Search for the cell housing the specified text and yield its [x, y] center coordinate. 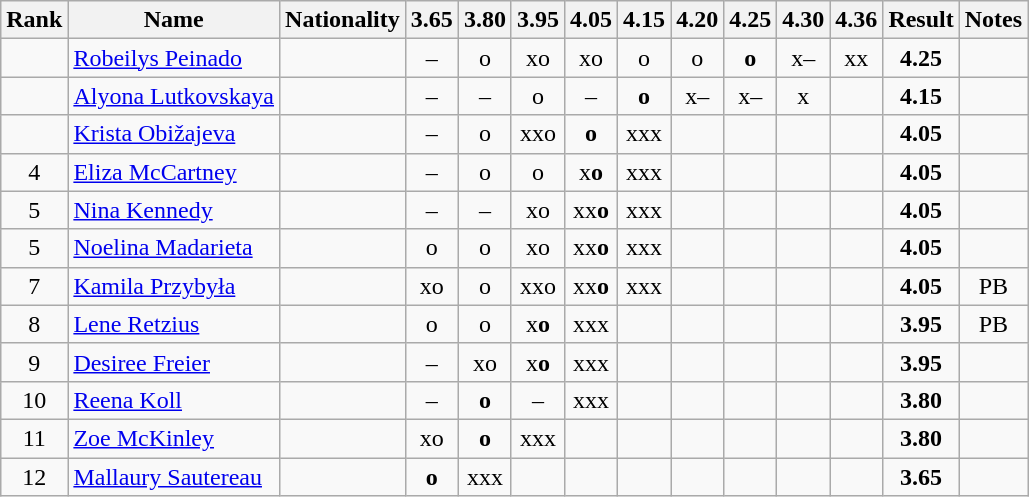
4.20 [698, 20]
Rank [34, 20]
Name [174, 20]
Lene Retzius [174, 324]
Desiree Freier [174, 362]
7 [34, 286]
8 [34, 324]
11 [34, 438]
Kamila Przybyła [174, 286]
Robeilys Peinado [174, 58]
x [804, 96]
Noelina Madarieta [174, 248]
4.30 [804, 20]
Zoe McKinley [174, 438]
xx [856, 58]
4 [34, 172]
9 [34, 362]
Nationality [343, 20]
Nina Kennedy [174, 210]
Eliza McCartney [174, 172]
Mallaury Sautereau [174, 477]
10 [34, 400]
Alyona Lutkovskaya [174, 96]
4.36 [856, 20]
12 [34, 477]
Reena Koll [174, 400]
Krista Obižajeva [174, 134]
Notes [993, 20]
Result [921, 20]
